Identify which cell holds the provided text, then report its (X, Y) central coordinate. 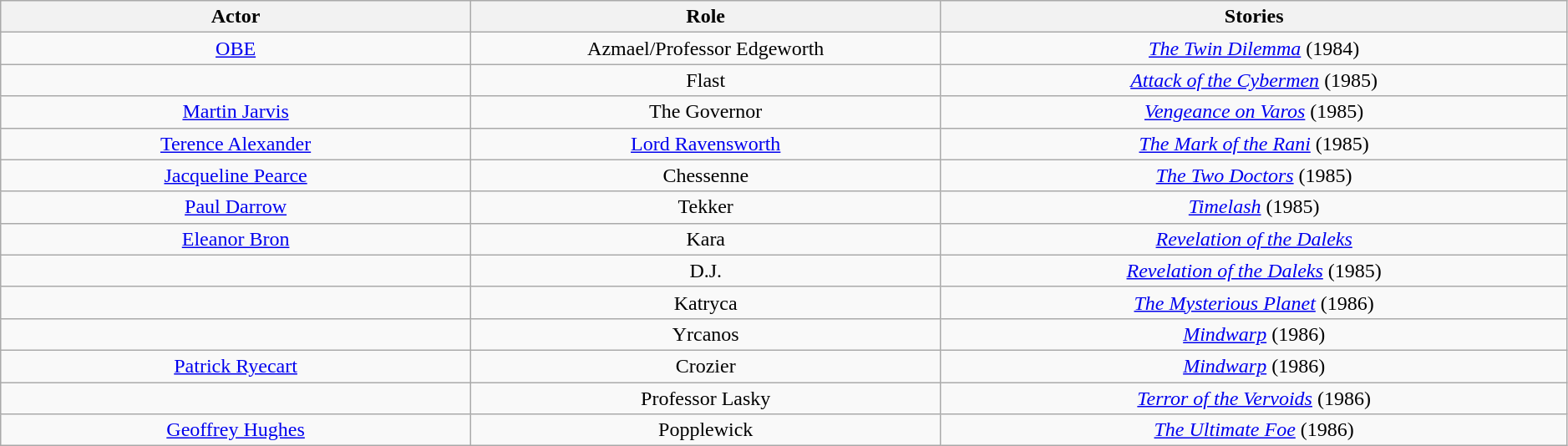
Professor Lasky (705, 398)
Timelash (1985) (1254, 207)
Tekker (705, 207)
The Mark of the Rani (1985) (1254, 144)
Actor (236, 17)
Revelation of the Daleks (1985) (1254, 271)
The Ultimate Foe (1986) (1254, 430)
Vengeance on Varos (1985) (1254, 112)
Revelation of the Daleks (1254, 239)
Geoffrey Hughes (236, 430)
Attack of the Cybermen (1985) (1254, 80)
The Mysterious Planet (1986) (1254, 302)
Popplewick (705, 430)
The Two Doctors (1985) (1254, 175)
Chessenne (705, 175)
Flast (705, 80)
Terror of the Vervoids (1986) (1254, 398)
Stories (1254, 17)
OBE (236, 48)
D.J. (705, 271)
Terence Alexander (236, 144)
Patrick Ryecart (236, 366)
Jacqueline Pearce (236, 175)
Eleanor Bron (236, 239)
The Twin Dilemma (1984) (1254, 48)
The Governor (705, 112)
Katryca (705, 302)
Yrcanos (705, 334)
Azmael/Professor Edgeworth (705, 48)
Paul Darrow (236, 207)
Kara (705, 239)
Crozier (705, 366)
Lord Ravensworth (705, 144)
Role (705, 17)
Martin Jarvis (236, 112)
